Extract the [X, Y] coordinate from the center of the cell holding the provided text.  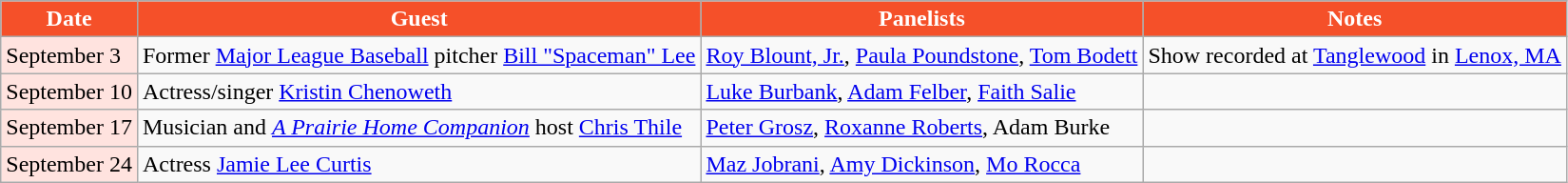
Date [69, 19]
Former Major League Baseball pitcher Bill "Spaceman" Lee [418, 55]
Notes [1355, 19]
Luke Burbank, Adam Felber, Faith Salie [922, 91]
September 17 [69, 128]
Guest [418, 19]
September 3 [69, 55]
Actress/singer Kristin Chenoweth [418, 91]
Actress Jamie Lee Curtis [418, 164]
September 24 [69, 164]
Maz Jobrani, Amy Dickinson, Mo Rocca [922, 164]
Panelists [922, 19]
Peter Grosz, Roxanne Roberts, Adam Burke [922, 128]
Musician and A Prairie Home Companion host Chris Thile [418, 128]
Show recorded at Tanglewood in Lenox, MA [1355, 55]
Roy Blount, Jr., Paula Poundstone, Tom Bodett [922, 55]
September 10 [69, 91]
